Capture the cell that displays the provided text and extract its [X, Y] central coordinate. 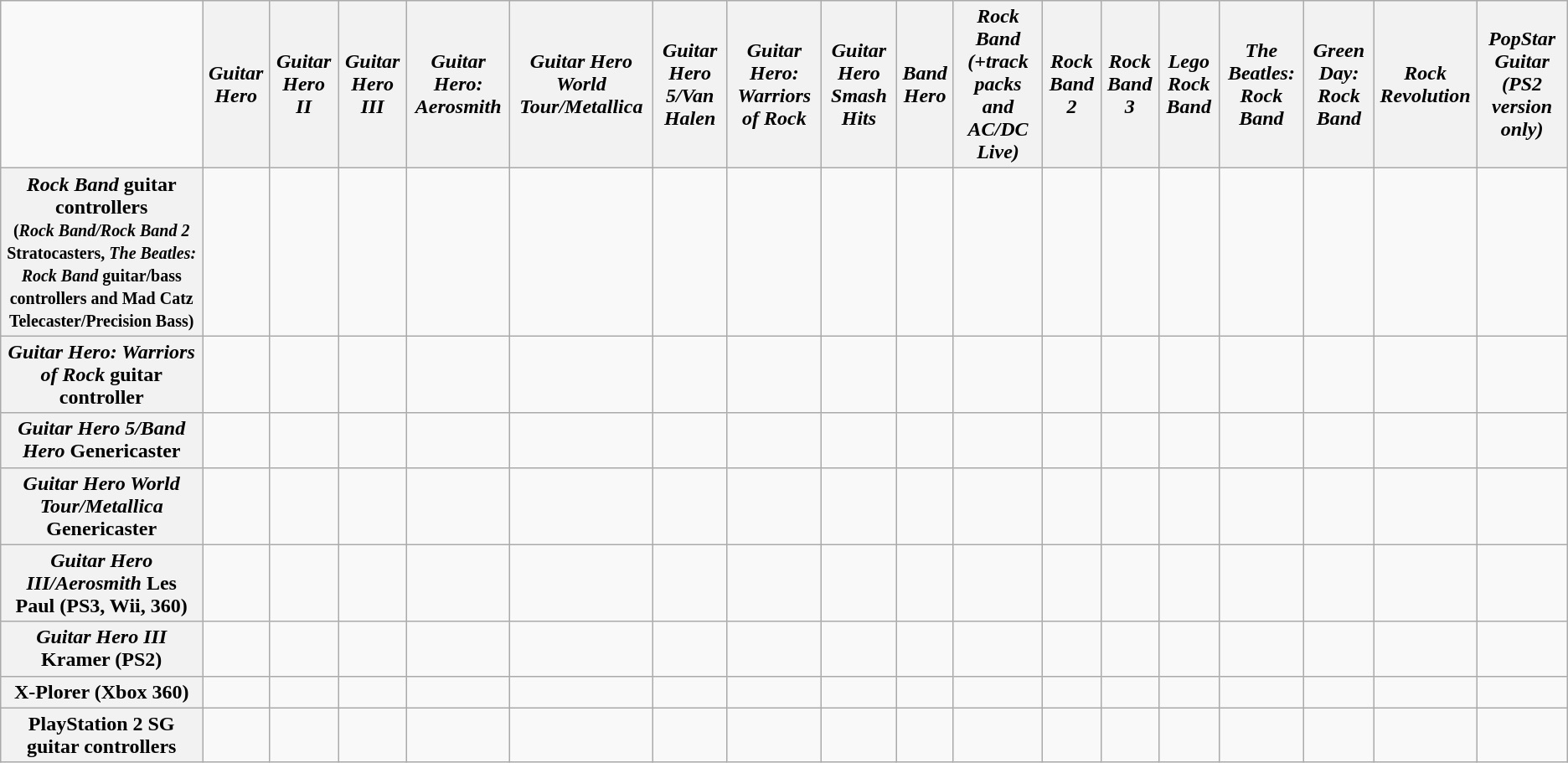
PopStar Guitar (PS2 version only) [1522, 85]
Lego Rock Band [1189, 85]
Guitar Hero World Tour/Metallica Genericaster [102, 506]
Guitar Hero: Warriors of Rock [774, 85]
Guitar Hero III Kramer (PS2) [102, 648]
PlayStation 2 SG guitar controllers [102, 735]
Guitar Hero III [373, 85]
Guitar Hero World Tour/Metallica [581, 85]
Rock Band (+track packs and AC/DC Live) [998, 85]
The Beatles: Rock Band [1261, 85]
Guitar Hero II [304, 85]
Guitar Hero III/Aerosmith Les Paul (PS3, Wii, 360) [102, 583]
Band Hero [925, 85]
Rock Band 3 [1129, 85]
Guitar Hero [236, 85]
Rock Revolution [1426, 85]
Rock Band 2 [1072, 85]
Guitar Hero 5/Van Halen [690, 85]
Green Day: Rock Band [1339, 85]
Guitar Hero 5/Band Hero Genericaster [102, 441]
X-Plorer (Xbox 360) [102, 692]
Guitar Hero: Aerosmith [459, 85]
Guitar Hero Smash Hits [859, 85]
Guitar Hero: Warriors of Rock guitar controller [102, 374]
